Scan for the cell matching the given text and deliver its [x, y] coordinate at center. 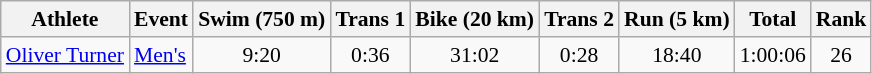
0:28 [579, 55]
Trans 2 [579, 19]
Run (5 km) [677, 19]
18:40 [677, 55]
Men's [161, 55]
31:02 [474, 55]
Rank [842, 19]
Trans 1 [370, 19]
0:36 [370, 55]
Athlete [65, 19]
9:20 [262, 55]
1:00:06 [773, 55]
Total [773, 19]
Event [161, 19]
Bike (20 km) [474, 19]
26 [842, 55]
Oliver Turner [65, 55]
Swim (750 m) [262, 19]
